Determine the (x, y) coordinate at the center of the cell enclosing the given text.  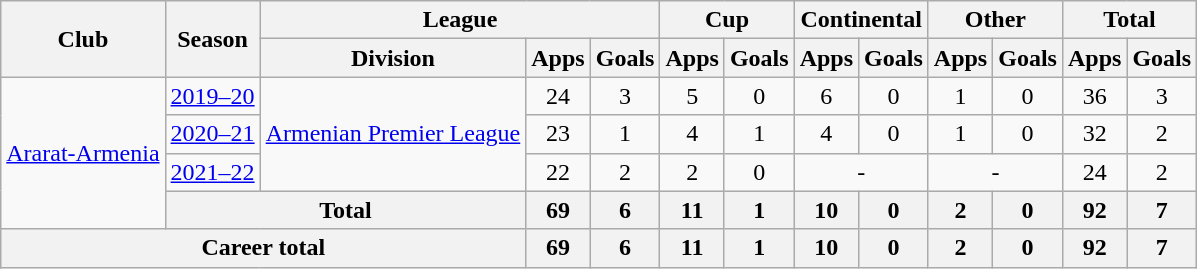
Season (212, 39)
32 (1094, 134)
Career total (264, 248)
Club (83, 39)
2021–22 (212, 172)
36 (1094, 96)
Armenian Premier League (393, 134)
2020–21 (212, 134)
5 (692, 96)
Continental (861, 20)
Division (393, 58)
League (460, 20)
23 (558, 134)
22 (558, 172)
Ararat-Armenia (83, 153)
2019–20 (212, 96)
Cup (727, 20)
Other (995, 20)
